Output the (x, y) coordinate of the center of the cell containing the given text.  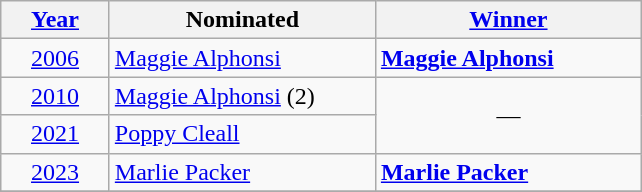
Year (56, 20)
Nominated (242, 20)
Winner (508, 20)
Maggie Alphonsi (2) (242, 96)
2010 (56, 96)
2023 (56, 172)
Poppy Cleall (242, 134)
2021 (56, 134)
2006 (56, 58)
— (508, 115)
